Detect which cell encompasses the target text, then output its [X, Y] center coordinate. 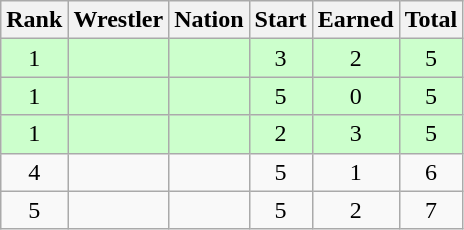
Nation [209, 20]
Wrestler [118, 20]
Total [431, 20]
7 [431, 210]
4 [34, 172]
Start [280, 20]
Rank [34, 20]
Earned [356, 20]
6 [431, 172]
0 [356, 96]
